Find where the given text appears and provide that cell's center as [x, y] coordinate. 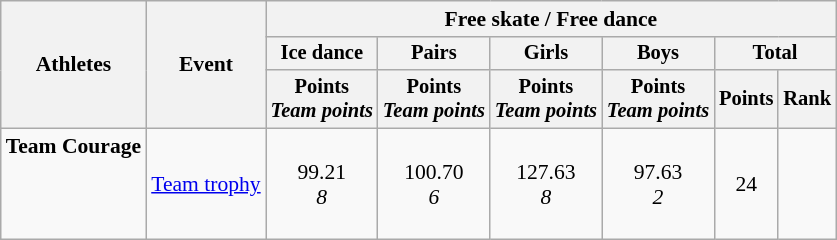
100.706 [434, 184]
Event [206, 64]
Girls [546, 54]
97.632 [658, 184]
99.218 [322, 184]
Free skate / Free dance [551, 19]
Athletes [74, 64]
127.638 [546, 184]
Team trophy [206, 184]
Boys [658, 54]
Total [775, 54]
Pairs [434, 54]
24 [746, 184]
Rank [807, 99]
Team Courage [74, 184]
Points [746, 99]
Ice dance [322, 54]
